Search for the cell housing the specified text and yield its [X, Y] center coordinate. 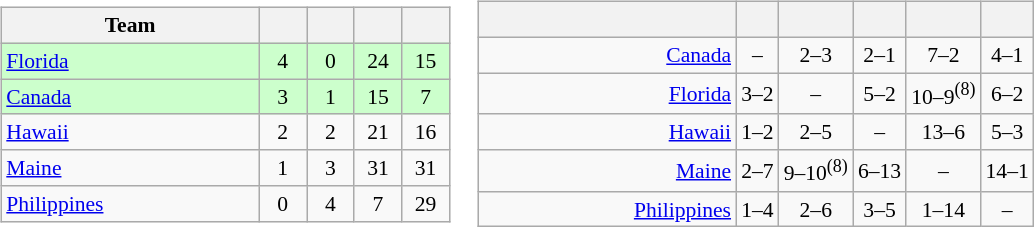
21 [378, 132]
14–1 [1006, 170]
5–3 [1006, 132]
1–4 [758, 209]
6–13 [880, 170]
2–5 [816, 132]
1–2 [758, 132]
2–6 [816, 209]
9–10(8) [816, 170]
4–1 [1006, 55]
2–1 [880, 55]
2–7 [758, 170]
5–2 [880, 94]
3–5 [880, 209]
7–2 [943, 55]
16 [426, 132]
1–14 [943, 209]
13–6 [943, 132]
Team [130, 26]
29 [426, 204]
24 [378, 61]
10–9(8) [943, 94]
6–2 [1006, 94]
3–2 [758, 94]
2–3 [816, 55]
